Provide the (x, y) coordinate of the cell's center where the given text is located.  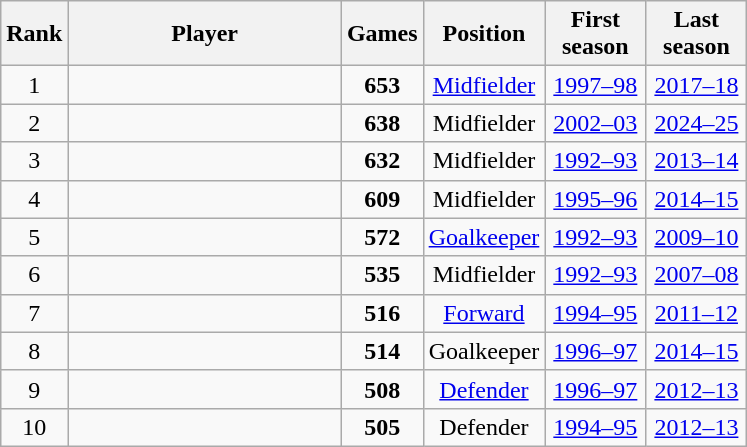
Games (382, 34)
Position (484, 34)
1997–98 (596, 85)
2024–25 (696, 123)
653 (382, 85)
638 (382, 123)
Forward (484, 313)
8 (34, 351)
5 (34, 237)
7 (34, 313)
9 (34, 389)
2017–18 (696, 85)
4 (34, 199)
2002–03 (596, 123)
508 (382, 389)
2 (34, 123)
Rank (34, 34)
632 (382, 161)
572 (382, 237)
514 (382, 351)
1995–96 (596, 199)
Last season (696, 34)
10 (34, 427)
6 (34, 275)
2009–10 (696, 237)
516 (382, 313)
2013–14 (696, 161)
1 (34, 85)
3 (34, 161)
First season (596, 34)
Player (205, 34)
505 (382, 427)
609 (382, 199)
2007–08 (696, 275)
535 (382, 275)
2011–12 (696, 313)
